Scan for the cell matching the given text and deliver its (X, Y) coordinate at center. 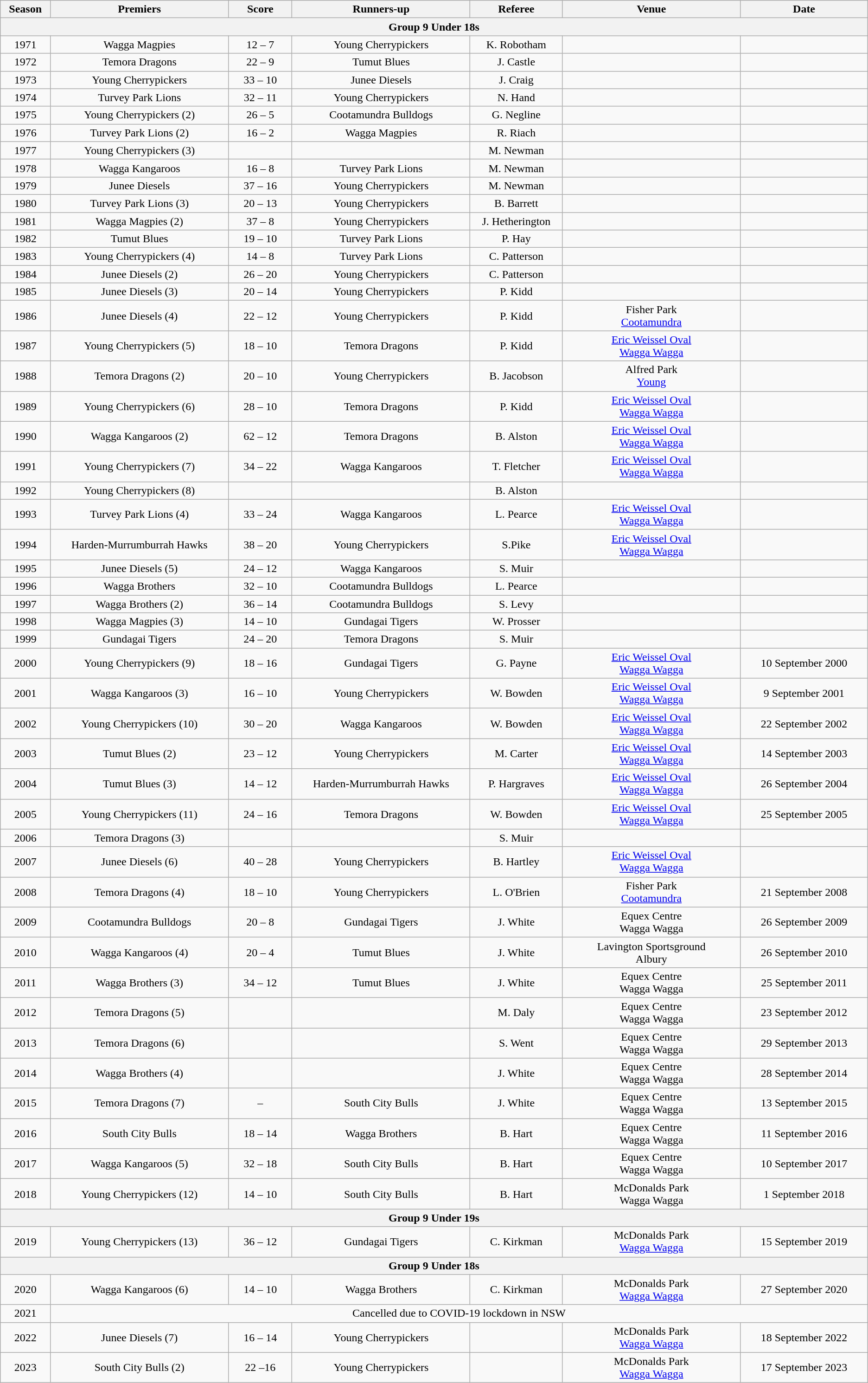
33 – 10 (261, 80)
19 – 10 (261, 239)
20 – 13 (261, 203)
Venue (651, 9)
2021 (26, 1313)
Turvey Park Lions (2) (140, 133)
Temora Dragons (4) (140, 892)
2000 (26, 663)
Season (26, 9)
Temora Dragons (6) (140, 1043)
G. Negline (517, 115)
26 September 2009 (804, 922)
14 – 12 (261, 784)
34 – 12 (261, 983)
Temora Dragons (2) (140, 376)
B. Hartley (517, 862)
2018 (26, 1194)
J. Hetherington (517, 221)
2005 (26, 814)
2023 (26, 1368)
Junee Diesels (2) (140, 274)
26 September 2010 (804, 952)
Wagga Kangaroos (3) (140, 693)
25 September 2011 (804, 983)
1986 (26, 315)
32 – 10 (261, 586)
P. Hargraves (517, 784)
1991 (26, 467)
26 September 2004 (804, 784)
2022 (26, 1337)
M. Daly (517, 1012)
Runners-up (381, 9)
1999 (26, 639)
2012 (26, 1012)
37 – 8 (261, 221)
Lavington Sportsground Albury (651, 952)
South City Bulls (2) (140, 1368)
Young Cherrypickers (8) (140, 490)
2010 (26, 952)
J. Castle (517, 62)
18 September 2022 (804, 1337)
1989 (26, 406)
Junee Diesels (4) (140, 315)
1994 (26, 545)
1987 (26, 346)
Wagga Brothers (4) (140, 1074)
L. O'Brien (517, 892)
2019 (26, 1241)
Young Cherrypickers (9) (140, 663)
Young Cherrypickers (7) (140, 467)
34 – 22 (261, 467)
Wagga Magpies (2) (140, 221)
10 September 2000 (804, 663)
17 September 2023 (804, 1368)
2011 (26, 983)
Wagga Brothers (2) (140, 604)
1973 (26, 80)
23 September 2012 (804, 1012)
1975 (26, 115)
Wagga Kangaroos (6) (140, 1290)
36 – 12 (261, 1241)
16 – 10 (261, 693)
2009 (26, 922)
1990 (26, 436)
2001 (26, 693)
2002 (26, 724)
1980 (26, 203)
37 – 16 (261, 186)
Wagga Brothers (3) (140, 983)
K. Robotham (517, 45)
1992 (26, 490)
P. Hay (517, 239)
24 – 12 (261, 568)
Wagga Magpies (3) (140, 622)
1978 (26, 168)
2020 (26, 1290)
21 September 2008 (804, 892)
Group 9 Under 19s (434, 1218)
Tumut Blues (2) (140, 753)
32 – 11 (261, 97)
1996 (26, 586)
1983 (26, 257)
1981 (26, 221)
22 –16 (261, 1368)
14 – 8 (261, 257)
G. Payne (517, 663)
1977 (26, 150)
1995 (26, 568)
1984 (26, 274)
1988 (26, 376)
20 – 14 (261, 292)
Date (804, 9)
2015 (26, 1103)
S. Went (517, 1043)
R. Riach (517, 133)
Wagga Kangaroos (2) (140, 436)
30 – 20 (261, 724)
1974 (26, 97)
2013 (26, 1043)
25 September 2005 (804, 814)
B. Jacobson (517, 376)
16 – 8 (261, 168)
Score (261, 9)
S. Levy (517, 604)
36 – 14 (261, 604)
22 – 12 (261, 315)
40 – 28 (261, 862)
– (261, 1103)
18 – 16 (261, 663)
18 – 14 (261, 1134)
1979 (26, 186)
20 – 10 (261, 376)
Young Cherrypickers (4) (140, 257)
1985 (26, 292)
27 September 2020 (804, 1290)
1971 (26, 45)
1972 (26, 62)
12 – 7 (261, 45)
28 – 10 (261, 406)
1993 (26, 514)
Premiers (140, 9)
26 – 20 (261, 274)
32 – 18 (261, 1164)
13 September 2015 (804, 1103)
Junee Diesels (7) (140, 1337)
Temora Dragons (3) (140, 838)
2006 (26, 838)
Junee Diesels (3) (140, 292)
23 – 12 (261, 753)
B. Barrett (517, 203)
22 – 9 (261, 62)
26 – 5 (261, 115)
Turvey Park Lions (3) (140, 203)
16 – 14 (261, 1337)
9 September 2001 (804, 693)
Turvey Park Lions (4) (140, 514)
15 September 2019 (804, 1241)
2007 (26, 862)
S.Pike (517, 545)
Alfred Park Young (651, 376)
J. Craig (517, 80)
Young Cherrypickers (12) (140, 1194)
Junee Diesels (6) (140, 862)
2008 (26, 892)
2016 (26, 1134)
14 September 2003 (804, 753)
24 – 16 (261, 814)
1998 (26, 622)
Referee (517, 9)
16 – 2 (261, 133)
2003 (26, 753)
Young Cherrypickers (13) (140, 1241)
Young Cherrypickers (3) (140, 150)
62 – 12 (261, 436)
2017 (26, 1164)
29 September 2013 (804, 1043)
1997 (26, 604)
M. Carter (517, 753)
2004 (26, 784)
N. Hand (517, 97)
20 – 4 (261, 952)
Young Cherrypickers (11) (140, 814)
Young Cherrypickers (10) (140, 724)
1982 (26, 239)
20 – 8 (261, 922)
Wagga Kangaroos (4) (140, 952)
11 September 2016 (804, 1134)
28 September 2014 (804, 1074)
Tumut Blues (3) (140, 784)
T. Fletcher (517, 467)
Wagga Kangaroos (5) (140, 1164)
Junee Diesels (5) (140, 568)
W. Prosser (517, 622)
Cancelled due to COVID-19 lockdown in NSW (459, 1313)
Young Cherrypickers (2) (140, 115)
Young Cherrypickers (6) (140, 406)
10 September 2017 (804, 1164)
1 September 2018 (804, 1194)
2014 (26, 1074)
22 September 2002 (804, 724)
Temora Dragons (5) (140, 1012)
24 – 20 (261, 639)
1976 (26, 133)
Temora Dragons (7) (140, 1103)
Young Cherrypickers (5) (140, 346)
38 – 20 (261, 545)
33 – 24 (261, 514)
